Output the [X, Y] coordinate of the center of the cell containing the given text.  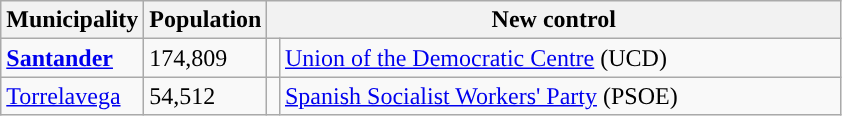
174,809 [206, 58]
Torrelavega [72, 96]
Union of the Democratic Centre (UCD) [560, 58]
Santander [72, 58]
Population [206, 20]
Spanish Socialist Workers' Party (PSOE) [560, 96]
Municipality [72, 20]
54,512 [206, 96]
New control [554, 20]
